Output the (x, y) coordinate of the center of the cell containing the given text.  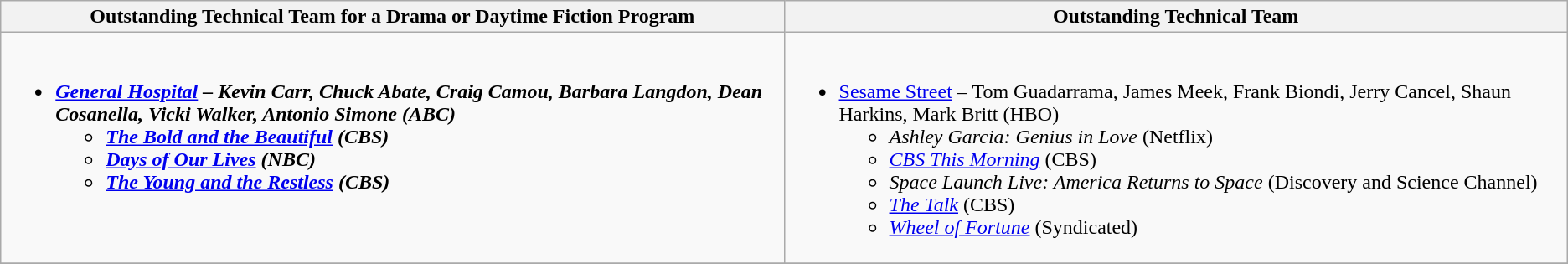
Outstanding Technical Team for a Drama or Daytime Fiction Program (392, 17)
Outstanding Technical Team (1176, 17)
